Identify which cell holds the provided text, then report its [x, y] central coordinate. 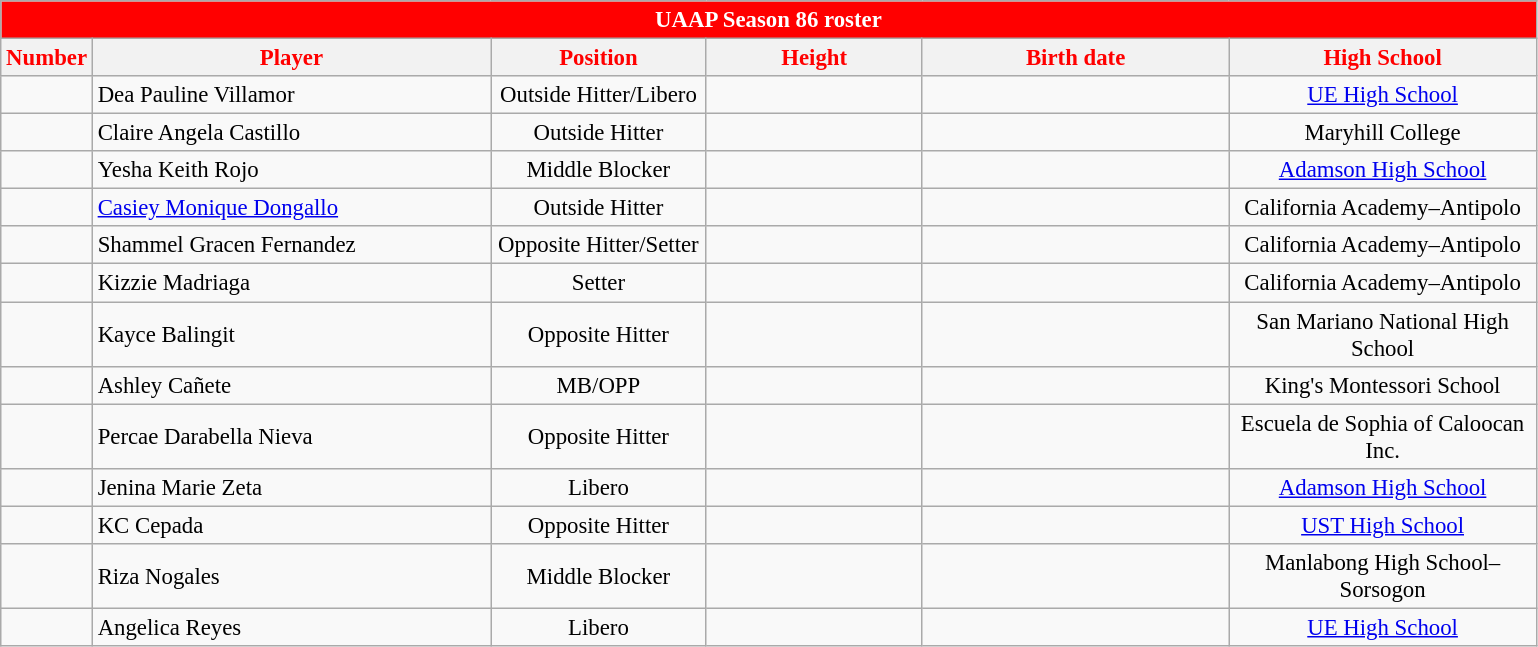
Outside Hitter/Libero [599, 95]
Casiey Monique Dongallo [291, 208]
UAAP Season 86 roster [768, 20]
Opposite Hitter/Setter [599, 245]
Shammel Gracen Fernandez [291, 245]
Height [814, 58]
Percae Darabella Nieva [291, 436]
Escuela de Sophia of Caloocan Inc. [1382, 436]
High School [1382, 58]
Yesha Keith Rojo [291, 170]
Angelica Reyes [291, 627]
San Mariano National High School [1382, 334]
MB/OPP [599, 385]
Claire Angela Castillo [291, 133]
Riza Nogales [291, 576]
Number [47, 58]
Ashley Cañete [291, 385]
Birth date [1076, 58]
Player [291, 58]
Setter [599, 283]
UST High School [1382, 525]
Kayce Balingit [291, 334]
Dea Pauline Villamor [291, 95]
Maryhill College [1382, 133]
KC Cepada [291, 525]
Position [599, 58]
Jenina Marie Zeta [291, 487]
Manlabong High School–Sorsogon [1382, 576]
King's Montessori School [1382, 385]
Kizzie Madriaga [291, 283]
